Return (X, Y) of the center of cell containing provided text 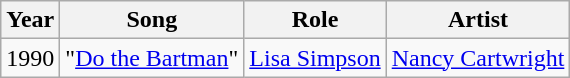
1990 (30, 58)
Year (30, 20)
Song (152, 20)
"Do the Bartman" (152, 58)
Role (315, 20)
Lisa Simpson (315, 58)
Artist (478, 20)
Nancy Cartwright (478, 58)
